Capture the cell that displays the provided text and extract its [x, y] central coordinate. 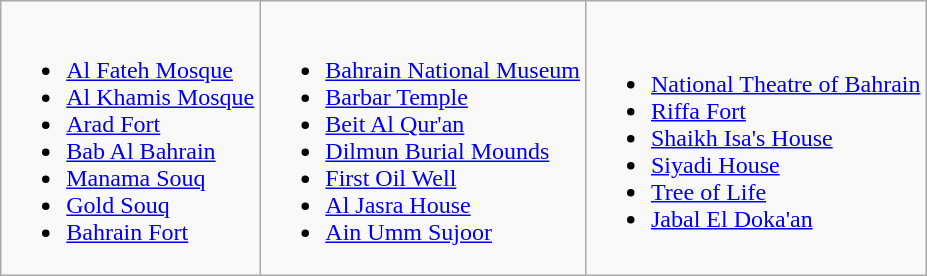
National Theatre of BahrainRiffa FortShaikh Isa's HouseSiyadi HouseTree of LifeJabal El Doka'an [756, 138]
Bahrain National MuseumBarbar TempleBeit Al Qur'anDilmun Burial MoundsFirst Oil WellAl Jasra HouseAin Umm Sujoor [423, 138]
Al Fateh MosqueAl Khamis MosqueArad FortBab Al BahrainManama SouqGold SouqBahrain Fort [130, 138]
